Search for the cell housing the specified text and yield its (X, Y) center coordinate. 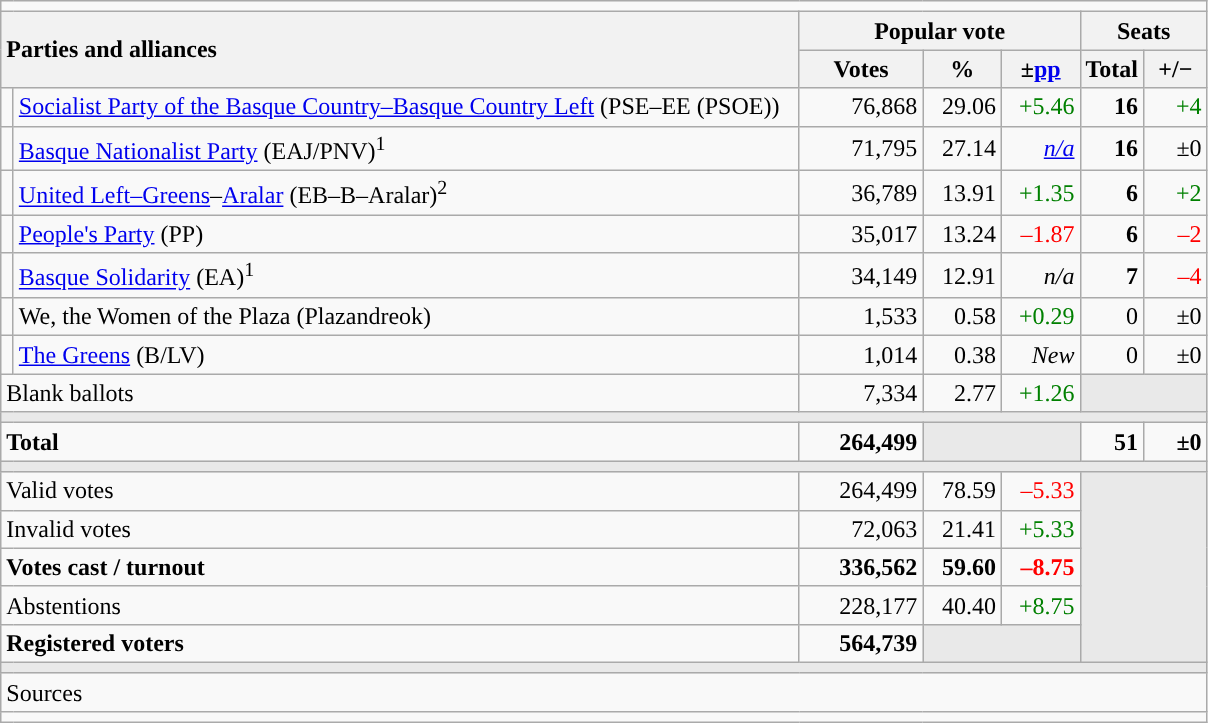
Registered voters (400, 643)
United Left–Greens–Aralar (EB–B–Aralar)2 (406, 194)
Parties and alliances (400, 50)
336,562 (861, 567)
76,868 (861, 107)
+2 (1176, 194)
36,789 (861, 194)
Popular vote (940, 31)
Basque Nationalist Party (EAJ/PNV)1 (406, 148)
51 (1112, 442)
Invalid votes (400, 529)
The Greens (B/LV) (406, 355)
Seats (1144, 31)
2.77 (962, 393)
27.14 (962, 148)
Abstentions (400, 605)
–2 (1176, 234)
Votes cast / turnout (400, 567)
34,149 (861, 276)
+5.33 (1040, 529)
+0.29 (1040, 317)
+8.75 (1040, 605)
% (962, 69)
Socialist Party of the Basque Country–Basque Country Left (PSE–EE (PSOE)) (406, 107)
–1.87 (1040, 234)
228,177 (861, 605)
+1.35 (1040, 194)
1,533 (861, 317)
7 (1112, 276)
13.91 (962, 194)
13.24 (962, 234)
564,739 (861, 643)
40.40 (962, 605)
72,063 (861, 529)
78.59 (962, 491)
New (1040, 355)
People's Party (PP) (406, 234)
0.58 (962, 317)
–5.33 (1040, 491)
We, the Women of the Plaza (Plazandreok) (406, 317)
+1.26 (1040, 393)
29.06 (962, 107)
71,795 (861, 148)
+/− (1176, 69)
35,017 (861, 234)
Basque Solidarity (EA)1 (406, 276)
+5.46 (1040, 107)
–4 (1176, 276)
59.60 (962, 567)
Sources (604, 692)
–8.75 (1040, 567)
Valid votes (400, 491)
21.41 (962, 529)
0.38 (962, 355)
Blank ballots (400, 393)
1,014 (861, 355)
+4 (1176, 107)
Votes (861, 69)
7,334 (861, 393)
12.91 (962, 276)
±pp (1040, 69)
